From the cell containing the given text, extract its center point as [X, Y] coordinate. 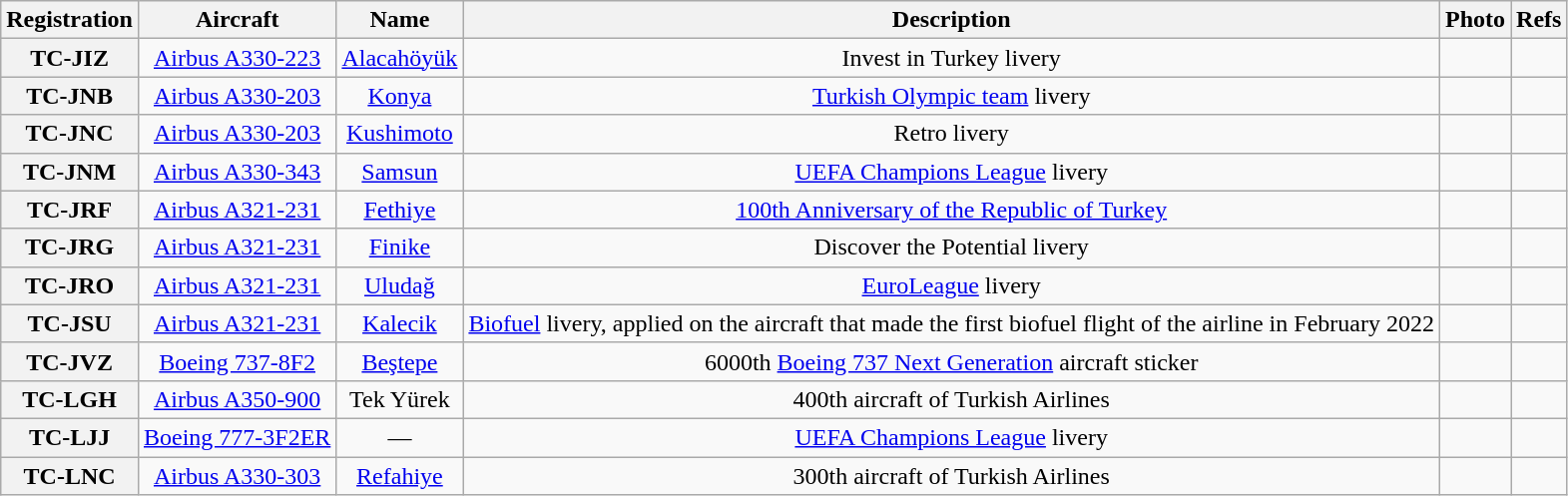
Kushimoto [399, 134]
Aircraft [237, 20]
Fethiye [399, 210]
TC-JSU [70, 323]
TC-JIZ [70, 58]
Alacahöyük [399, 58]
Beştepe [399, 361]
Registration [70, 20]
TC-JVZ [70, 361]
Uludağ [399, 285]
Refahiye [399, 476]
EuroLeague livery [952, 285]
Samsun [399, 172]
Photo [1475, 20]
Boeing 737-8F2 [237, 361]
Airbus A330-223 [237, 58]
Retro livery [952, 134]
Airbus A350-900 [237, 399]
— [399, 437]
Biofuel livery, applied on the aircraft that made the first biofuel flight of the airline in February 2022 [952, 323]
Boeing 777-3F2ER [237, 437]
400th aircraft of Turkish Airlines [952, 399]
TC-JNB [70, 96]
TC-LNC [70, 476]
100th Anniversary of the Republic of Turkey [952, 210]
Kalecik [399, 323]
Airbus A330-343 [237, 172]
TC-JNM [70, 172]
Airbus A330-303 [237, 476]
TC-JRO [70, 285]
TC-JRG [70, 248]
TC-LGH [70, 399]
Tek Yürek [399, 399]
TC-JNC [70, 134]
Discover the Potential livery [952, 248]
Invest in Turkey livery [952, 58]
Description [952, 20]
Finike [399, 248]
Turkish Olympic team livery [952, 96]
Name [399, 20]
6000th Boeing 737 Next Generation aircraft sticker [952, 361]
TC-JRF [70, 210]
Konya [399, 96]
TC-LJJ [70, 437]
Refs [1539, 20]
300th aircraft of Turkish Airlines [952, 476]
